Extract the [X, Y] coordinate from the center of the cell holding the provided text.  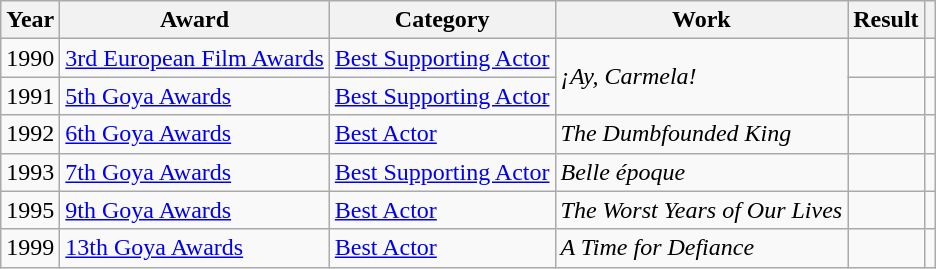
Year [30, 20]
6th Goya Awards [194, 134]
7th Goya Awards [194, 172]
A Time for Defiance [702, 248]
Category [442, 20]
1990 [30, 58]
1991 [30, 96]
1999 [30, 248]
1993 [30, 172]
1992 [30, 134]
5th Goya Awards [194, 96]
9th Goya Awards [194, 210]
Result [886, 20]
Work [702, 20]
¡Ay, Carmela! [702, 77]
13th Goya Awards [194, 248]
Award [194, 20]
3rd European Film Awards [194, 58]
The Dumbfounded King [702, 134]
Belle époque [702, 172]
The Worst Years of Our Lives [702, 210]
1995 [30, 210]
